Identify which cell holds the provided text, then report its (x, y) central coordinate. 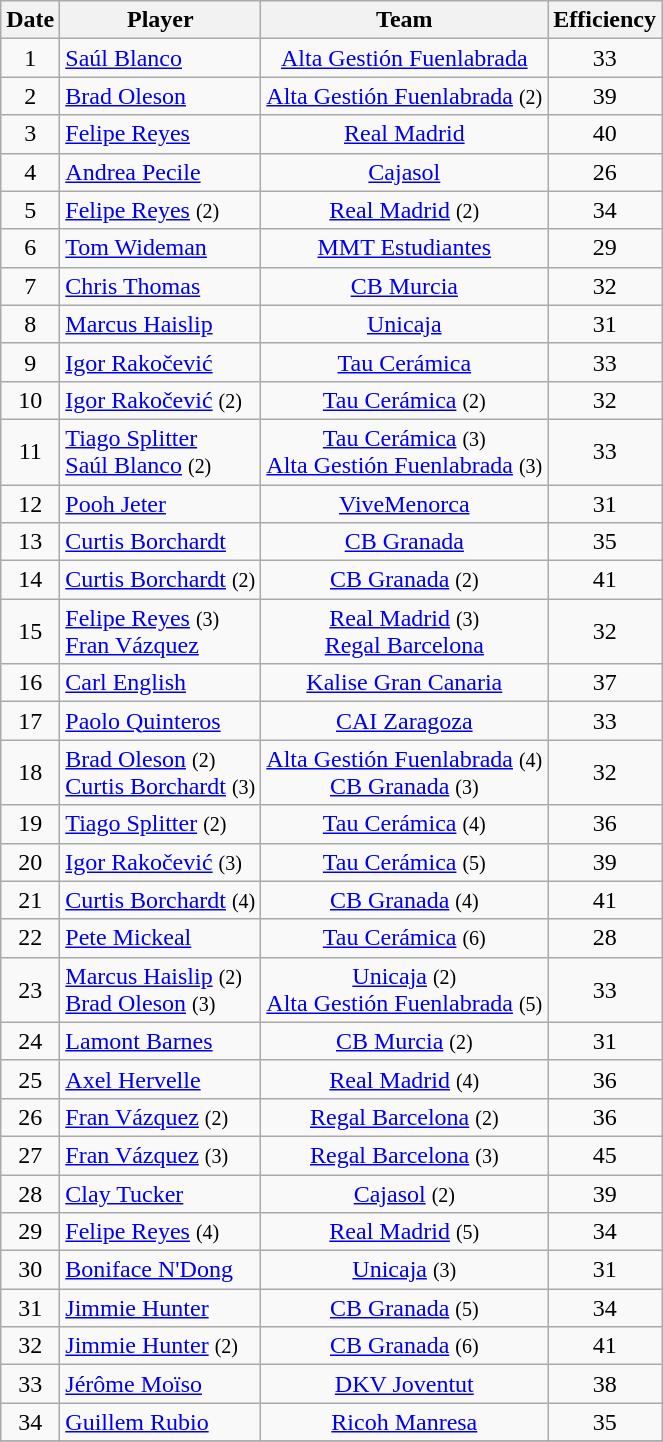
Efficiency (605, 20)
Unicaja (404, 324)
Real Madrid (4) (404, 1079)
Igor Rakočević (2) (160, 400)
CB Murcia (2) (404, 1041)
Axel Hervelle (160, 1079)
Tau Cerámica (404, 362)
Curtis Borchardt (160, 542)
Paolo Quinteros (160, 721)
Fran Vázquez (2) (160, 1117)
10 (30, 400)
1 (30, 58)
Unicaja (3) (404, 1270)
Real Madrid (2) (404, 210)
Jimmie Hunter (2) (160, 1346)
Regal Barcelona (2) (404, 1117)
Igor Rakočević (160, 362)
Felipe Reyes (2) (160, 210)
Jérôme Moïso (160, 1384)
CB Murcia (404, 286)
MMT Estudiantes (404, 248)
Tau Cerámica (3) Alta Gestión Fuenlabrada (3) (404, 452)
Date (30, 20)
Alta Gestión Fuenlabrada (2) (404, 96)
Felipe Reyes (4) (160, 1232)
20 (30, 862)
13 (30, 542)
Tau Cerámica (4) (404, 824)
Marcus Haislip (160, 324)
Real Madrid (404, 134)
Tiago Splitter (2) (160, 824)
CB Granada (5) (404, 1308)
Cajasol (404, 172)
2 (30, 96)
Player (160, 20)
Carl English (160, 683)
Regal Barcelona (3) (404, 1155)
19 (30, 824)
Ricoh Manresa (404, 1422)
11 (30, 452)
3 (30, 134)
25 (30, 1079)
Felipe Reyes (160, 134)
Tiago Splitter Saúl Blanco (2) (160, 452)
CAI Zaragoza (404, 721)
Clay Tucker (160, 1193)
18 (30, 772)
Cajasol (2) (404, 1193)
CB Granada (404, 542)
24 (30, 1041)
Guillem Rubio (160, 1422)
CB Granada (2) (404, 580)
Jimmie Hunter (160, 1308)
Kalise Gran Canaria (404, 683)
Brad Oleson (2) Curtis Borchardt (3) (160, 772)
ViveMenorca (404, 503)
Brad Oleson (160, 96)
Curtis Borchardt (4) (160, 900)
Real Madrid (3) Regal Barcelona (404, 632)
Real Madrid (5) (404, 1232)
Tom Wideman (160, 248)
22 (30, 938)
12 (30, 503)
40 (605, 134)
Chris Thomas (160, 286)
Pete Mickeal (160, 938)
38 (605, 1384)
Alta Gestión Fuenlabrada (404, 58)
7 (30, 286)
DKV Joventut (404, 1384)
6 (30, 248)
CB Granada (4) (404, 900)
14 (30, 580)
Igor Rakočević (3) (160, 862)
Andrea Pecile (160, 172)
5 (30, 210)
Team (404, 20)
Tau Cerámica (6) (404, 938)
15 (30, 632)
Marcus Haislip (2) Brad Oleson (3) (160, 990)
Unicaja (2) Alta Gestión Fuenlabrada (5) (404, 990)
30 (30, 1270)
8 (30, 324)
Tau Cerámica (5) (404, 862)
17 (30, 721)
Curtis Borchardt (2) (160, 580)
45 (605, 1155)
Alta Gestión Fuenlabrada (4) CB Granada (3) (404, 772)
Pooh Jeter (160, 503)
CB Granada (6) (404, 1346)
Boniface N'Dong (160, 1270)
27 (30, 1155)
Saúl Blanco (160, 58)
Fran Vázquez (3) (160, 1155)
21 (30, 900)
16 (30, 683)
Tau Cerámica (2) (404, 400)
9 (30, 362)
23 (30, 990)
4 (30, 172)
Felipe Reyes (3) Fran Vázquez (160, 632)
Lamont Barnes (160, 1041)
37 (605, 683)
